Capture the cell that displays the provided text and extract its (X, Y) central coordinate. 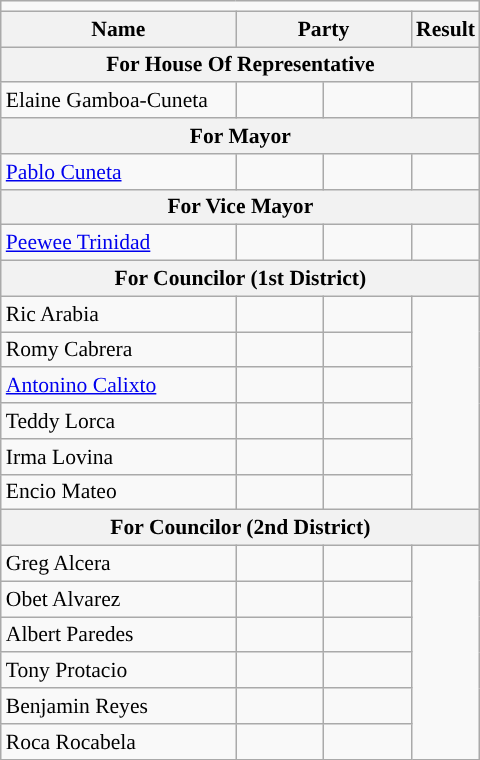
Encio Mateo (118, 492)
Party (324, 29)
Albert Paredes (118, 635)
For Vice Mayor (240, 207)
Romy Cabrera (118, 350)
Obet Alvarez (118, 599)
Benjamin Reyes (118, 706)
For Councilor (1st District) (240, 279)
Greg Alcera (118, 564)
Tony Protacio (118, 671)
Ric Arabia (118, 314)
Irma Lovina (118, 457)
Antonino Calixto (118, 386)
For Councilor (2nd District) (240, 528)
Elaine Gamboa-Cuneta (118, 101)
For Mayor (240, 136)
Roca Rocabela (118, 742)
Peewee Trinidad (118, 243)
For House Of Representative (240, 65)
Name (118, 29)
Teddy Lorca (118, 421)
Result (446, 29)
Pablo Cuneta (118, 172)
